Capture the cell that displays the provided text and extract its (X, Y) central coordinate. 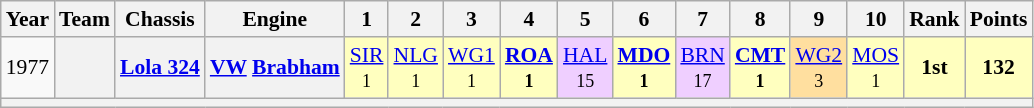
9 (818, 19)
132 (999, 68)
2 (415, 19)
MDO1 (644, 68)
VW Brabham (275, 68)
Engine (275, 19)
Year (28, 19)
1977 (28, 68)
Rank (934, 19)
Team (84, 19)
3 (472, 19)
Chassis (160, 19)
Points (999, 19)
1st (934, 68)
4 (529, 19)
10 (876, 19)
1 (367, 19)
WG11 (472, 68)
HAL15 (585, 68)
8 (760, 19)
SIR1 (367, 68)
MOS1 (876, 68)
CMT1 (760, 68)
NLG1 (415, 68)
BRN17 (702, 68)
7 (702, 19)
5 (585, 19)
WG23 (818, 68)
6 (644, 19)
ROA1 (529, 68)
Lola 324 (160, 68)
